Determine the [x, y] coordinate at the center of the cell enclosing the given text.  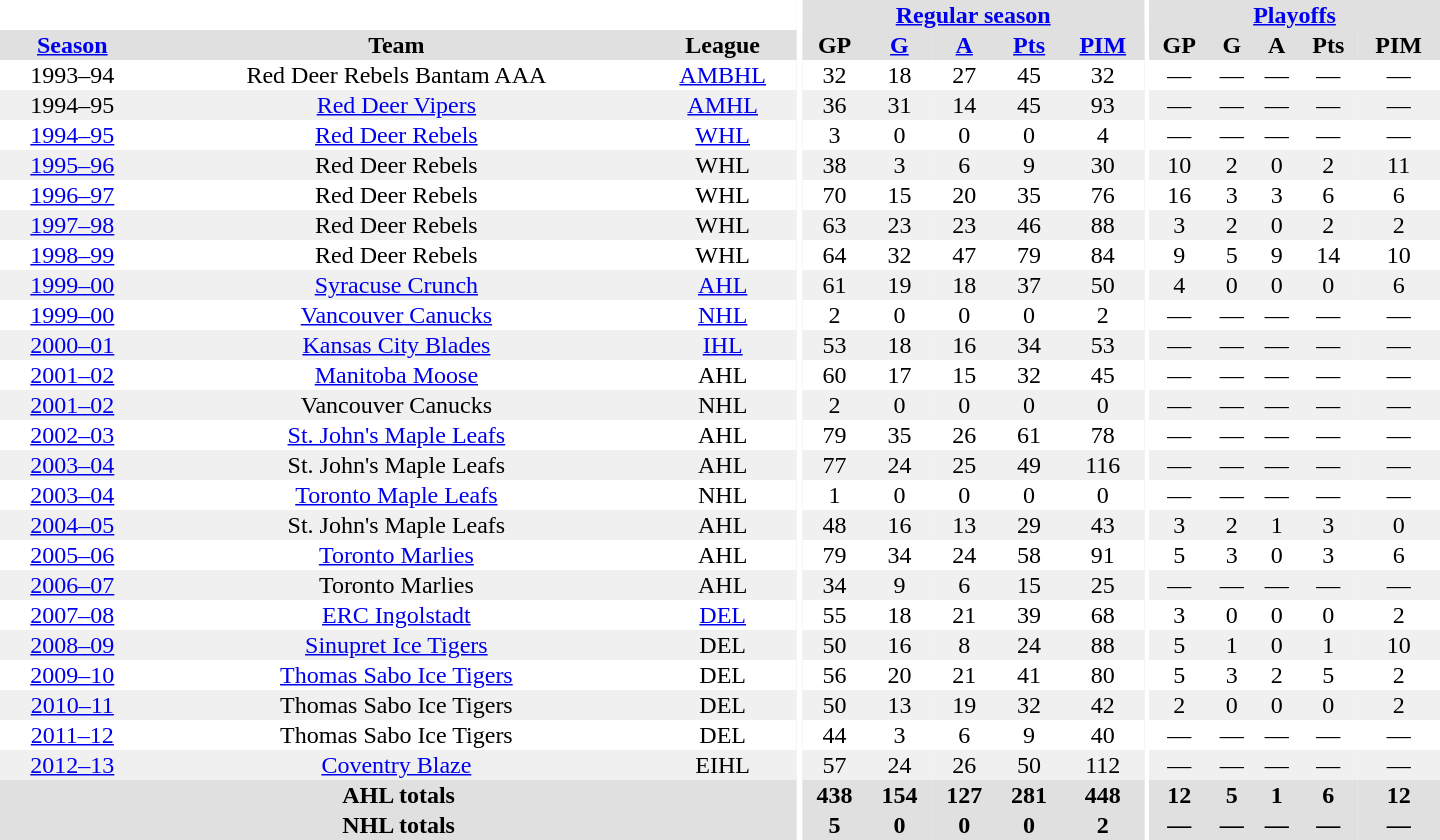
Kansas City Blades [397, 345]
Red Deer Rebels Bantam AAA [397, 75]
2004–05 [72, 525]
2010–11 [72, 705]
EIHL [722, 765]
2012–13 [72, 765]
1995–96 [72, 165]
Regular season [973, 15]
1997–98 [72, 225]
40 [1104, 735]
ERC Ingolstadt [397, 615]
2007–08 [72, 615]
38 [834, 165]
55 [834, 615]
1998–99 [72, 255]
44 [834, 735]
2002–03 [72, 435]
36 [834, 105]
AMHL [722, 105]
11 [1398, 165]
IHL [722, 345]
84 [1104, 255]
Season [72, 45]
37 [1030, 285]
Red Deer Vipers [397, 105]
80 [1104, 675]
1996–97 [72, 195]
29 [1030, 525]
47 [964, 255]
448 [1104, 795]
8 [964, 645]
127 [964, 795]
27 [964, 75]
Sinupret Ice Tigers [397, 645]
41 [1030, 675]
39 [1030, 615]
31 [900, 105]
2000–01 [72, 345]
2011–12 [72, 735]
Team [397, 45]
2009–10 [72, 675]
154 [900, 795]
2005–06 [72, 555]
1993–94 [72, 75]
30 [1104, 165]
17 [900, 375]
70 [834, 195]
46 [1030, 225]
56 [834, 675]
49 [1030, 465]
77 [834, 465]
438 [834, 795]
NHL totals [398, 825]
2006–07 [72, 585]
78 [1104, 435]
43 [1104, 525]
93 [1104, 105]
48 [834, 525]
68 [1104, 615]
Toronto Maple Leafs [397, 495]
112 [1104, 765]
63 [834, 225]
281 [1030, 795]
76 [1104, 195]
91 [1104, 555]
AHL totals [398, 795]
Coventry Blaze [397, 765]
Playoffs [1294, 15]
60 [834, 375]
Manitoba Moose [397, 375]
AMBHL [722, 75]
42 [1104, 705]
64 [834, 255]
League [722, 45]
57 [834, 765]
Syracuse Crunch [397, 285]
2008–09 [72, 645]
58 [1030, 555]
116 [1104, 465]
